Extract the (x, y) coordinate from the center of the cell holding the provided text.  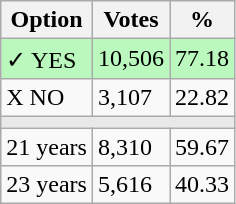
3,107 (130, 97)
5,616 (130, 185)
% (202, 20)
77.18 (202, 59)
8,310 (130, 147)
22.82 (202, 97)
Option (47, 20)
X NO (47, 97)
21 years (47, 147)
59.67 (202, 147)
✓ YES (47, 59)
Votes (130, 20)
10,506 (130, 59)
40.33 (202, 185)
23 years (47, 185)
